Pinpoint the cell where the given text exists, returning its [x, y] midpoint coordinate. 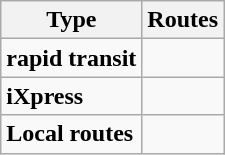
rapid transit [72, 58]
Type [72, 20]
Local routes [72, 134]
iXpress [72, 96]
Routes [183, 20]
